Search for the cell housing the specified text and yield its (X, Y) center coordinate. 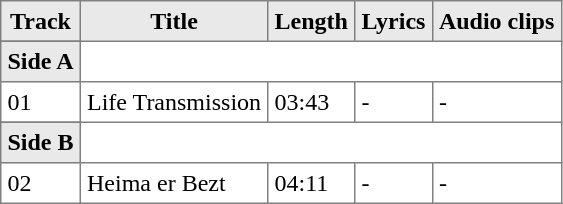
02 (41, 183)
Lyrics (394, 21)
Side A (41, 61)
Side B (41, 142)
Length (312, 21)
Heima er Bezt (174, 183)
Audio clips (496, 21)
03:43 (312, 102)
Title (174, 21)
Life Transmission (174, 102)
04:11 (312, 183)
01 (41, 102)
Track (41, 21)
